Locate the cell with the specified text and output its [x, y] center coordinate. 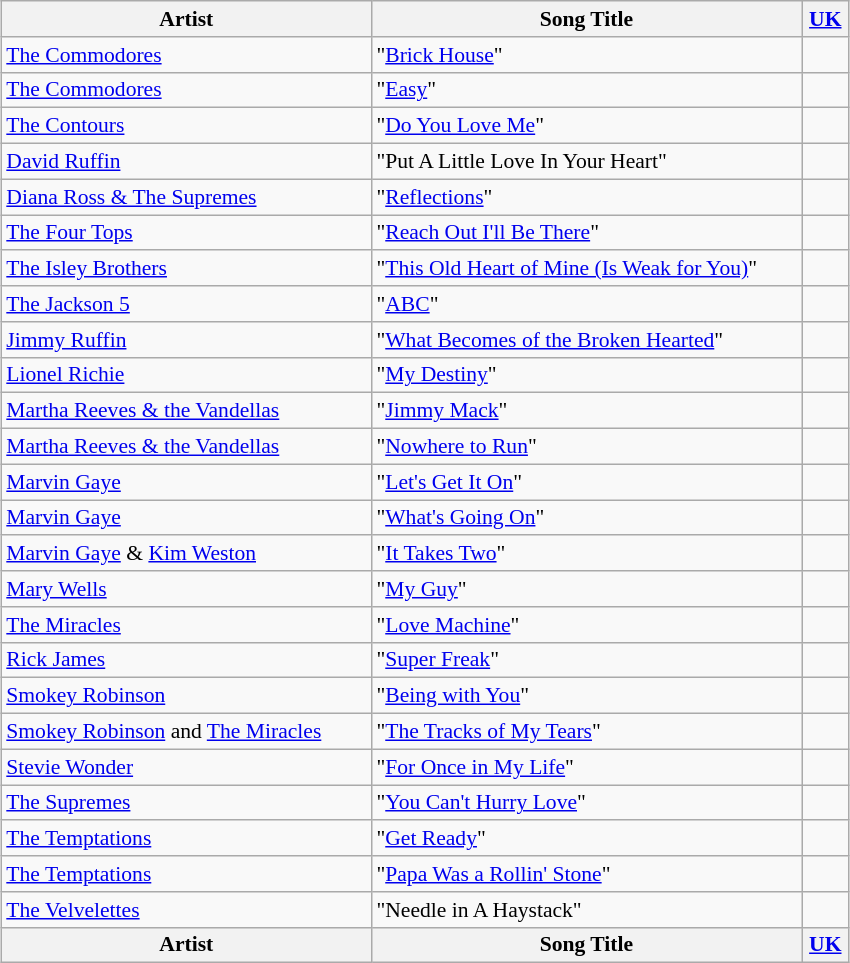
Rick James [186, 660]
"Reach Out I'll Be There" [586, 232]
Jimmy Ruffin [186, 339]
The Four Tops [186, 232]
"Let's Get It On" [586, 482]
"For Once in My Life" [586, 767]
"Nowhere to Run" [586, 446]
"What's Going On" [586, 518]
"It Takes Two" [586, 553]
"This Old Heart of Mine (Is Weak for You)" [586, 268]
"Love Machine" [586, 624]
"Put A Little Love In Your Heart" [586, 161]
"Needle in A Haystack" [586, 909]
"You Can't Hurry Love" [586, 802]
The Jackson 5 [186, 304]
Smokey Robinson [186, 696]
The Contours [186, 126]
"Do You Love Me" [586, 126]
Stevie Wonder [186, 767]
"My Destiny" [586, 375]
The Isley Brothers [186, 268]
"Get Ready" [586, 838]
"My Guy" [586, 589]
"Brick House" [586, 54]
"The Tracks of My Tears" [586, 731]
"ABC" [586, 304]
Smokey Robinson and The Miracles [186, 731]
"Being with You" [586, 696]
Lionel Richie [186, 375]
Marvin Gaye & Kim Weston [186, 553]
"Jimmy Mack" [586, 411]
The Miracles [186, 624]
"Papa Was a Rollin' Stone" [586, 874]
"Super Freak" [586, 660]
Diana Ross & The Supremes [186, 197]
David Ruffin [186, 161]
The Supremes [186, 802]
The Velvelettes [186, 909]
"What Becomes of the Broken Hearted" [586, 339]
"Easy" [586, 90]
"Reflections" [586, 197]
Mary Wells [186, 589]
